Output the [X, Y] coordinate of the center of the cell containing the given text.  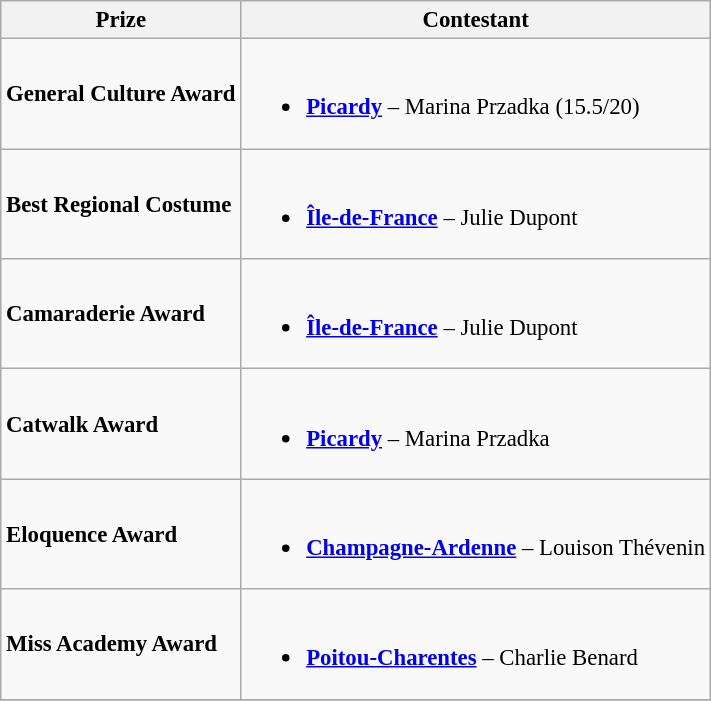
Catwalk Award [121, 424]
Prize [121, 20]
Champagne-Ardenne – Louison Thévenin [476, 534]
Picardy – Marina Przadka [476, 424]
General Culture Award [121, 94]
Poitou-Charentes – Charlie Benard [476, 644]
Contestant [476, 20]
Camaraderie Award [121, 314]
Miss Academy Award [121, 644]
Best Regional Costume [121, 204]
Picardy – Marina Przadka (15.5/20) [476, 94]
Eloquence Award [121, 534]
